Capture the cell that displays the provided text and extract its (x, y) central coordinate. 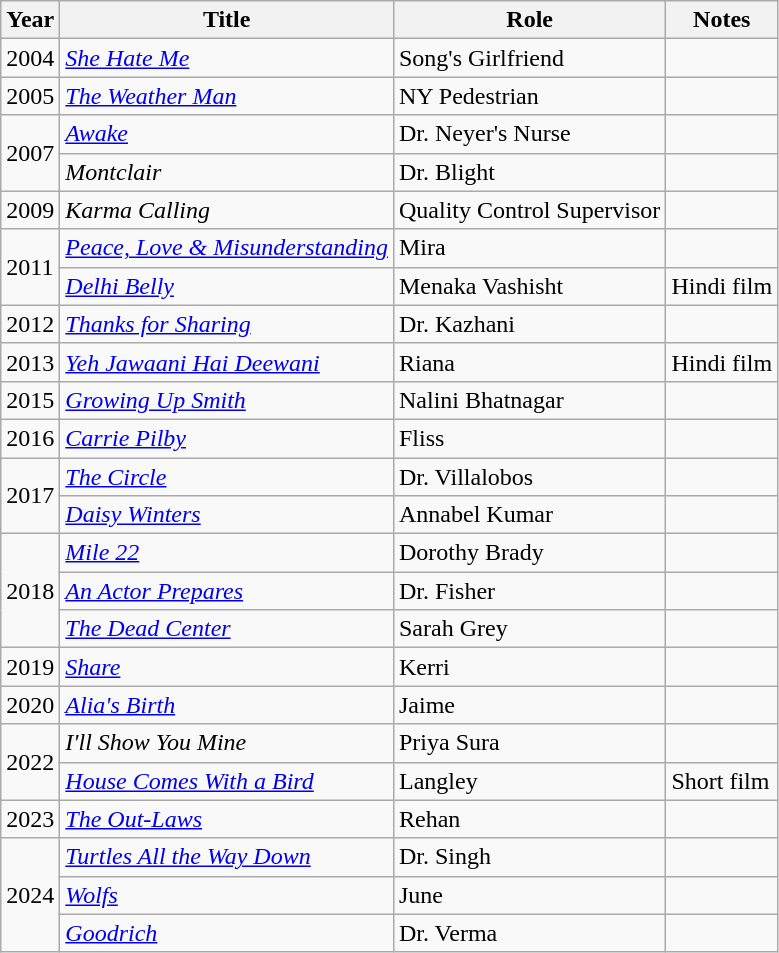
Growing Up Smith (227, 400)
Karma Calling (227, 210)
She Hate Me (227, 58)
2007 (30, 153)
Menaka Vashisht (529, 286)
Mile 22 (227, 553)
Short film (722, 781)
2019 (30, 667)
2004 (30, 58)
Mira (529, 248)
June (529, 895)
Priya Sura (529, 743)
2011 (30, 267)
Daisy Winters (227, 515)
An Actor Prepares (227, 591)
I'll Show You Mine (227, 743)
Title (227, 20)
2022 (30, 762)
2023 (30, 819)
Dr. Verma (529, 933)
Riana (529, 362)
Wolfs (227, 895)
2015 (30, 400)
Dr. Blight (529, 172)
Dr. Neyer's Nurse (529, 134)
Sarah Grey (529, 629)
2005 (30, 96)
2013 (30, 362)
Langley (529, 781)
The Circle (227, 477)
Kerri (529, 667)
2017 (30, 496)
Role (529, 20)
2012 (30, 324)
Dr. Singh (529, 857)
Peace, Love & Misunderstanding (227, 248)
Rehan (529, 819)
Fliss (529, 438)
2020 (30, 705)
Notes (722, 20)
2018 (30, 591)
Yeh Jawaani Hai Deewani (227, 362)
Song's Girlfriend (529, 58)
Annabel Kumar (529, 515)
The Dead Center (227, 629)
Goodrich (227, 933)
Delhi Belly (227, 286)
2009 (30, 210)
Thanks for Sharing (227, 324)
Montclair (227, 172)
Alia's Birth (227, 705)
Dr. Villalobos (529, 477)
2024 (30, 895)
Dr. Fisher (529, 591)
House Comes With a Bird (227, 781)
Quality Control Supervisor (529, 210)
The Weather Man (227, 96)
2016 (30, 438)
NY Pedestrian (529, 96)
Nalini Bhatnagar (529, 400)
Dr. Kazhani (529, 324)
Awake (227, 134)
The Out-Laws (227, 819)
Turtles All the Way Down (227, 857)
Carrie Pilby (227, 438)
Year (30, 20)
Jaime (529, 705)
Share (227, 667)
Dorothy Brady (529, 553)
